Return the (x, y) coordinate for the center point of the cell that contains the specified text.  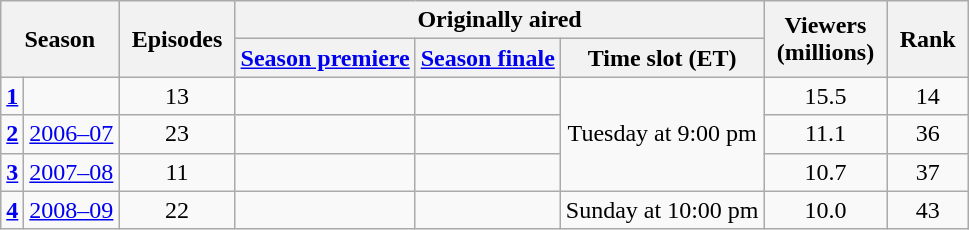
2 (12, 134)
3 (12, 172)
2006–07 (72, 134)
43 (928, 210)
36 (928, 134)
15.5 (826, 96)
Season (60, 39)
1 (12, 96)
Sunday at 10:00 pm (662, 210)
37 (928, 172)
2008–09 (72, 210)
2007–08 (72, 172)
13 (177, 96)
14 (928, 96)
Time slot (ET) (662, 58)
Season premiere (325, 58)
11 (177, 172)
10.0 (826, 210)
11.1 (826, 134)
Rank (928, 39)
Episodes (177, 39)
Tuesday at 9:00 pm (662, 134)
23 (177, 134)
Viewers(millions) (826, 39)
Originally aired (500, 20)
4 (12, 210)
Season finale (488, 58)
22 (177, 210)
10.7 (826, 172)
